Identify which cell holds the provided text, then report its [X, Y] central coordinate. 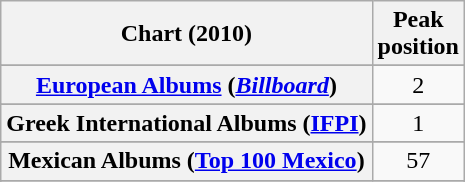
2 [418, 85]
Peakposition [418, 34]
Greek International Albums (IFPI) [186, 123]
Chart (2010) [186, 34]
57 [418, 161]
1 [418, 123]
Mexican Albums (Top 100 Mexico) [186, 161]
European Albums (Billboard) [186, 85]
